For the text-containing cell, return its midpoint in [x, y] coordinate format. 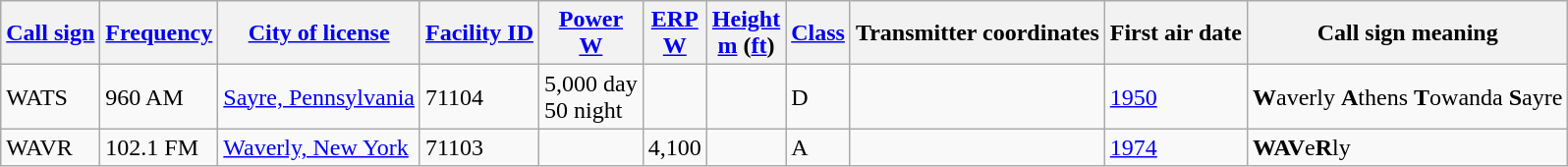
PowerW [591, 33]
WAVeRly [1408, 147]
Waverly, New York [319, 147]
Facility ID [479, 33]
Waverly Athens Towanda Sayre [1408, 96]
WATS [51, 96]
First air date [1175, 33]
ERPW [674, 33]
Class [818, 33]
A [818, 147]
Transmitter coordinates [977, 33]
5,000 day50 night [591, 96]
D [818, 96]
Heightm (ft) [746, 33]
1974 [1175, 147]
4,100 [674, 147]
71104 [479, 96]
Frequency [159, 33]
WAVR [51, 147]
Call sign [51, 33]
960 AM [159, 96]
City of license [319, 33]
102.1 FM [159, 147]
Sayre, Pennsylvania [319, 96]
71103 [479, 147]
1950 [1175, 96]
Call sign meaning [1408, 33]
